Pinpoint the cell where the given text exists, returning its (X, Y) midpoint coordinate. 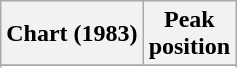
Peakposition (189, 34)
Chart (1983) (72, 34)
